Pinpoint the cell where the given text exists, returning its (x, y) midpoint coordinate. 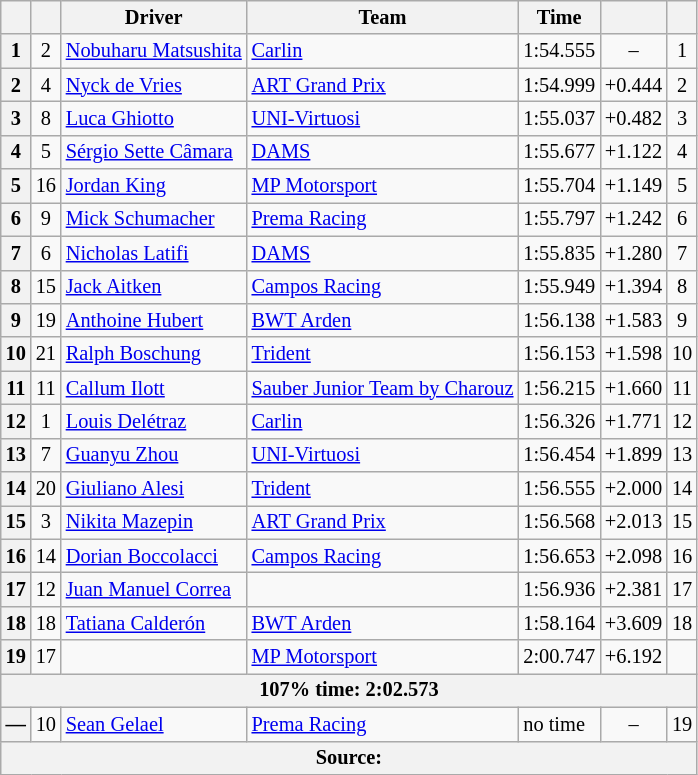
1:56.555 (559, 489)
Dorian Boccolacci (154, 556)
Jordan King (154, 186)
1:56.454 (559, 455)
Source: (349, 758)
+1.242 (634, 219)
1:54.555 (559, 51)
Driver (154, 17)
Team (383, 17)
+2.000 (634, 489)
+3.609 (634, 623)
1:56.153 (559, 354)
+0.482 (634, 118)
1:54.999 (559, 85)
Jack Aitken (154, 287)
1:55.037 (559, 118)
+2.013 (634, 522)
+1.394 (634, 287)
+1.122 (634, 152)
+1.771 (634, 421)
Guanyu Zhou (154, 455)
Nicholas Latifi (154, 253)
1:55.704 (559, 186)
21 (46, 354)
1:55.797 (559, 219)
1:56.326 (559, 421)
1:55.835 (559, 253)
107% time: 2:02.573 (349, 690)
+0.444 (634, 85)
Luca Ghiotto (154, 118)
— (16, 724)
Ralph Boschung (154, 354)
+2.098 (634, 556)
20 (46, 489)
1:56.653 (559, 556)
+1.280 (634, 253)
+1.598 (634, 354)
Nyck de Vries (154, 85)
1:55.677 (559, 152)
1:56.568 (559, 522)
Sérgio Sette Câmara (154, 152)
no time (559, 724)
+6.192 (634, 657)
1:56.936 (559, 589)
Juan Manuel Correa (154, 589)
Sean Gelael (154, 724)
1:56.138 (559, 320)
+1.583 (634, 320)
Nikita Mazepin (154, 522)
1:56.215 (559, 388)
+1.899 (634, 455)
Tatiana Calderón (154, 623)
Sauber Junior Team by Charouz (383, 388)
Mick Schumacher (154, 219)
Callum Ilott (154, 388)
+1.660 (634, 388)
1:55.949 (559, 287)
+2.381 (634, 589)
1:58.164 (559, 623)
2:00.747 (559, 657)
Louis Delétraz (154, 421)
+1.149 (634, 186)
Anthoine Hubert (154, 320)
Giuliano Alesi (154, 489)
Time (559, 17)
Nobuharu Matsushita (154, 51)
